Scan for the cell matching the given text and deliver its [x, y] coordinate at center. 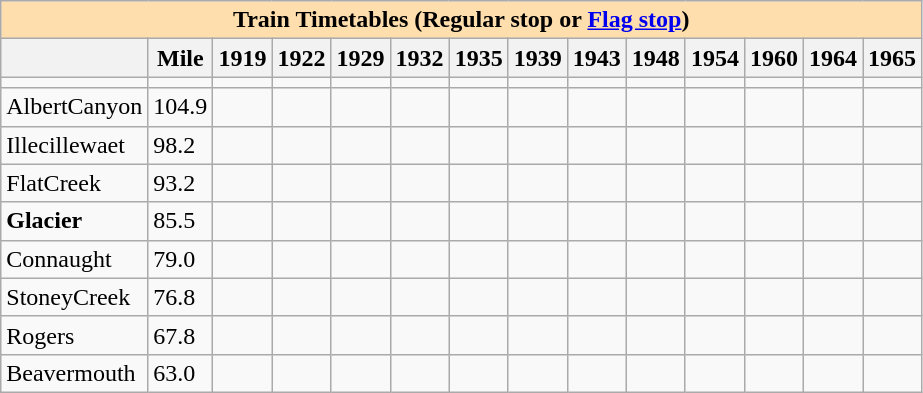
93.2 [180, 183]
1965 [892, 58]
StoneyCreek [74, 297]
104.9 [180, 107]
1954 [714, 58]
Rogers [74, 335]
1964 [832, 58]
1939 [538, 58]
1929 [360, 58]
Illecillewaet [74, 145]
98.2 [180, 145]
Connaught [74, 259]
85.5 [180, 221]
1943 [596, 58]
1948 [656, 58]
Beavermouth [74, 373]
1935 [478, 58]
AlbertCanyon [74, 107]
Glacier [74, 221]
FlatCreek [74, 183]
Mile [180, 58]
1922 [302, 58]
1932 [420, 58]
63.0 [180, 373]
67.8 [180, 335]
79.0 [180, 259]
76.8 [180, 297]
Train Timetables (Regular stop or Flag stop) [462, 20]
1919 [242, 58]
1960 [774, 58]
